Return the [x, y] coordinate for the center point of the cell that contains the specified text.  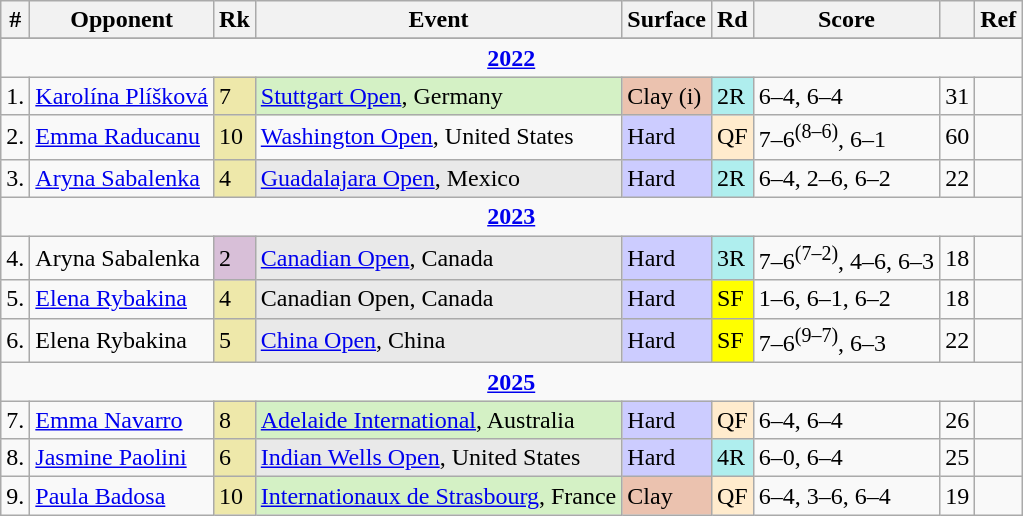
Rd [732, 20]
7–6(9–7), 6–3 [846, 340]
Ref [998, 20]
1–6, 6–1, 6–2 [846, 299]
6–4, 3–6, 6–4 [846, 496]
Internationaux de Strasbourg, France [438, 496]
Surface [667, 20]
7 [235, 96]
7–6(7–2), 4–6, 6–3 [846, 258]
2 [235, 258]
Indian Wells Open, United States [438, 458]
26 [958, 420]
China Open, China [438, 340]
6 [235, 458]
6. [16, 340]
7. [16, 420]
Clay (i) [667, 96]
5 [235, 340]
19 [958, 496]
3R [732, 258]
Adelaide International, Australia [438, 420]
Emma Raducanu [122, 138]
6–0, 6–4 [846, 458]
Clay [667, 496]
Paula Badosa [122, 496]
Opponent [122, 20]
4. [16, 258]
25 [958, 458]
# [16, 20]
2022 [512, 58]
8. [16, 458]
2025 [512, 382]
Rk [235, 20]
Emma Navarro [122, 420]
60 [958, 138]
2. [16, 138]
6–4, 2–6, 6–2 [846, 178]
3. [16, 178]
Stuttgart Open, Germany [438, 96]
2023 [512, 217]
8 [235, 420]
9. [16, 496]
Karolína Plíšková [122, 96]
Event [438, 20]
Jasmine Paolini [122, 458]
Score [846, 20]
1. [16, 96]
7–6(8–6), 6–1 [846, 138]
31 [958, 96]
Washington Open, United States [438, 138]
5. [16, 299]
4R [732, 458]
Guadalajara Open, Mexico [438, 178]
